Detect which cell encompasses the target text, then output its (x, y) center coordinate. 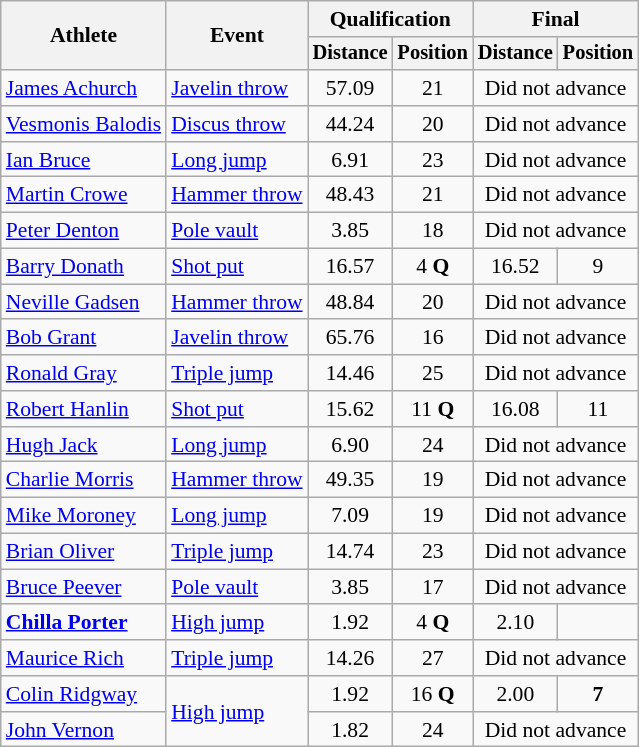
14.26 (350, 658)
Brian Oliver (84, 552)
6.90 (350, 445)
Chilla Porter (84, 623)
Bruce Peever (84, 587)
Mike Moroney (84, 516)
Hugh Jack (84, 445)
44.24 (350, 124)
11 (598, 409)
25 (433, 373)
Charlie Morris (84, 480)
16.52 (516, 267)
17 (433, 587)
6.91 (350, 160)
18 (433, 231)
27 (433, 658)
Final (556, 19)
48.43 (350, 195)
Maurice Rich (84, 658)
9 (598, 267)
16 Q (433, 694)
2.00 (516, 694)
Neville Gadsen (84, 302)
11 Q (433, 409)
Colin Ridgway (84, 694)
49.35 (350, 480)
Vesmonis Balodis (84, 124)
Qualification (390, 19)
16 (433, 338)
24 (433, 445)
Athlete (84, 36)
16.57 (350, 267)
14.46 (350, 373)
2.10 (516, 623)
7.09 (350, 516)
65.76 (350, 338)
14.74 (350, 552)
Discus throw (236, 124)
57.09 (350, 88)
James Achurch (84, 88)
7 (598, 694)
Robert Hanlin (84, 409)
Bob Grant (84, 338)
Peter Denton (84, 231)
Barry Donath (84, 267)
Ian Bruce (84, 160)
15.62 (350, 409)
Event (236, 36)
16.08 (516, 409)
Martin Crowe (84, 195)
48.84 (350, 302)
Ronald Gray (84, 373)
